Pinpoint the cell where the given text exists, returning its [x, y] midpoint coordinate. 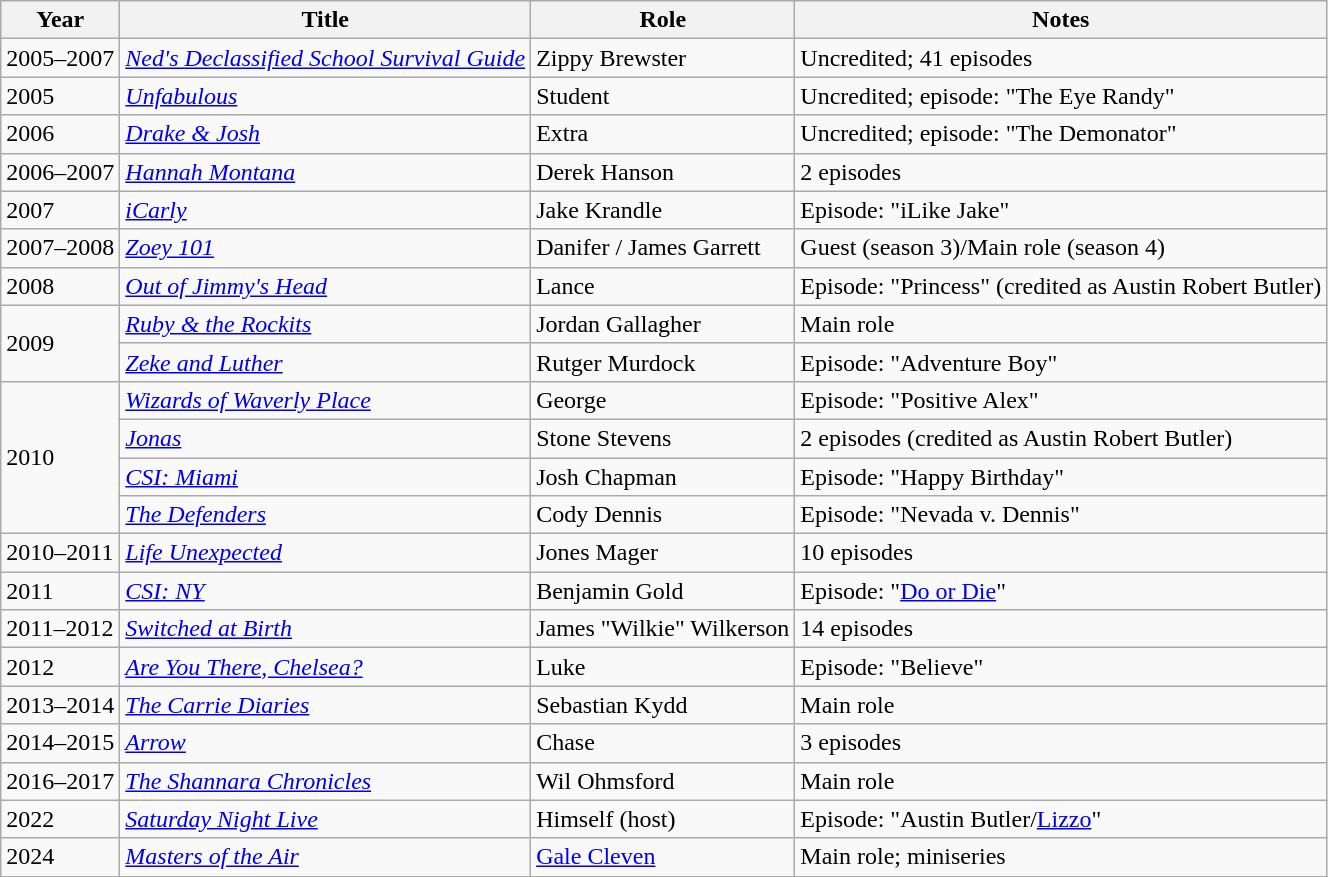
Student [663, 96]
Zeke and Luther [326, 362]
Notes [1061, 20]
2011–2012 [60, 629]
10 episodes [1061, 553]
The Defenders [326, 515]
Zippy Brewster [663, 58]
2009 [60, 343]
2 episodes [1061, 172]
Rutger Murdock [663, 362]
Are You There, Chelsea? [326, 667]
The Shannara Chronicles [326, 781]
iCarly [326, 210]
Life Unexpected [326, 553]
Episode: "Austin Butler/Lizzo" [1061, 819]
Ned's Declassified School Survival Guide [326, 58]
14 episodes [1061, 629]
Arrow [326, 743]
CSI: NY [326, 591]
3 episodes [1061, 743]
Unfabulous [326, 96]
2006–2007 [60, 172]
Jonas [326, 438]
Episode: "iLike Jake" [1061, 210]
2005–2007 [60, 58]
Episode: "Nevada v. Dennis" [1061, 515]
Wizards of Waverly Place [326, 400]
Episode: "Believe" [1061, 667]
Saturday Night Live [326, 819]
Jones Mager [663, 553]
2007 [60, 210]
Switched at Birth [326, 629]
Zoey 101 [326, 248]
Drake & Josh [326, 134]
Benjamin Gold [663, 591]
Episode: "Do or Die" [1061, 591]
2011 [60, 591]
2010 [60, 457]
The Carrie Diaries [326, 705]
2024 [60, 857]
Chase [663, 743]
2010–2011 [60, 553]
Jake Krandle [663, 210]
Himself (host) [663, 819]
James "Wilkie" Wilkerson [663, 629]
Year [60, 20]
Episode: "Happy Birthday" [1061, 477]
Sebastian Kydd [663, 705]
Extra [663, 134]
Uncredited; episode: "The Demonator" [1061, 134]
Cody Dennis [663, 515]
George [663, 400]
Luke [663, 667]
Uncredited; 41 episodes [1061, 58]
2008 [60, 286]
Uncredited; episode: "The Eye Randy" [1061, 96]
Jordan Gallagher [663, 324]
Episode: "Positive Alex" [1061, 400]
2 episodes (credited as Austin Robert Butler) [1061, 438]
2022 [60, 819]
Gale Cleven [663, 857]
Wil Ohmsford [663, 781]
2012 [60, 667]
Josh Chapman [663, 477]
Out of Jimmy's Head [326, 286]
Ruby & the Rockits [326, 324]
2014–2015 [60, 743]
Title [326, 20]
2016–2017 [60, 781]
2005 [60, 96]
Hannah Montana [326, 172]
Episode: "Adventure Boy" [1061, 362]
2007–2008 [60, 248]
Main role; miniseries [1061, 857]
Masters of the Air [326, 857]
Lance [663, 286]
2013–2014 [60, 705]
CSI: Miami [326, 477]
Stone Stevens [663, 438]
Danifer / James Garrett [663, 248]
Role [663, 20]
Episode: "Princess" (credited as Austin Robert Butler) [1061, 286]
Derek Hanson [663, 172]
2006 [60, 134]
Guest (season 3)/Main role (season 4) [1061, 248]
